Extract the (X, Y) coordinate from the center of the cell holding the provided text.  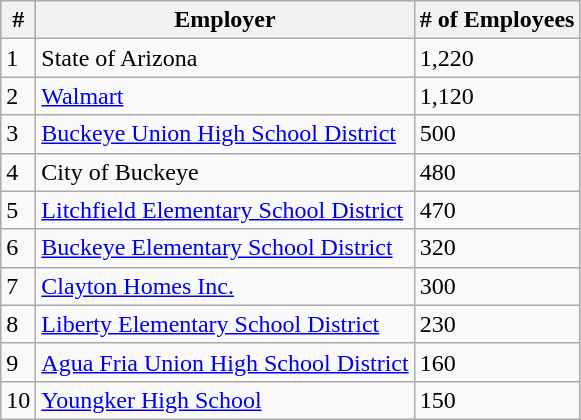
10 (18, 400)
Liberty Elementary School District (225, 324)
150 (497, 400)
230 (497, 324)
8 (18, 324)
9 (18, 362)
5 (18, 210)
7 (18, 286)
480 (497, 172)
Buckeye Union High School District (225, 134)
300 (497, 286)
160 (497, 362)
4 (18, 172)
320 (497, 248)
1 (18, 58)
Employer (225, 20)
State of Arizona (225, 58)
# of Employees (497, 20)
City of Buckeye (225, 172)
# (18, 20)
500 (497, 134)
Litchfield Elementary School District (225, 210)
Walmart (225, 96)
Clayton Homes Inc. (225, 286)
2 (18, 96)
Buckeye Elementary School District (225, 248)
3 (18, 134)
6 (18, 248)
Agua Fria Union High School District (225, 362)
1,120 (497, 96)
Youngker High School (225, 400)
1,220 (497, 58)
470 (497, 210)
